Identify which cell holds the provided text, then report its (x, y) central coordinate. 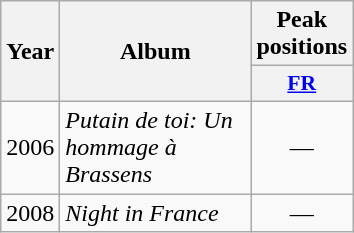
Putain de toi: Un hommage à Brassens (156, 147)
Album (156, 52)
Peak positions (302, 34)
Year (30, 52)
Night in France (156, 213)
2008 (30, 213)
2006 (30, 147)
FR (302, 84)
